Extract the [X, Y] coordinate from the center of the cell holding the provided text.  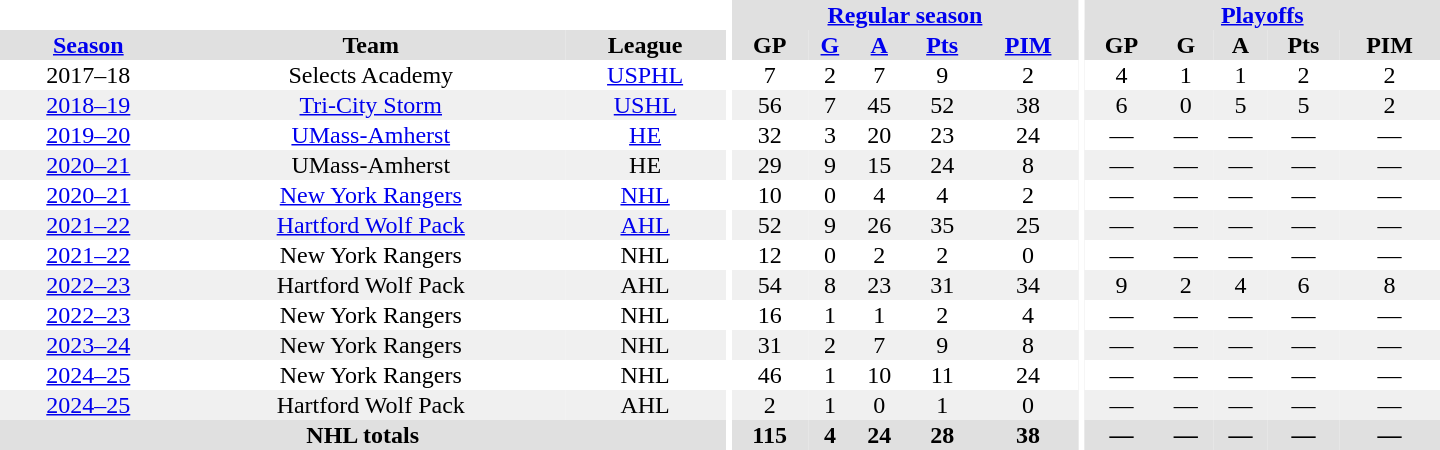
32 [769, 135]
2019–20 [88, 135]
NHL totals [362, 435]
USHL [645, 105]
Selects Academy [371, 75]
20 [880, 135]
12 [769, 255]
34 [1028, 285]
115 [769, 435]
11 [942, 375]
Regular season [904, 15]
45 [880, 105]
25 [1028, 225]
35 [942, 225]
2018–19 [88, 105]
46 [769, 375]
Team [371, 45]
56 [769, 105]
2017–18 [88, 75]
26 [880, 225]
3 [830, 135]
2023–24 [88, 345]
League [645, 45]
29 [769, 165]
Tri-City Storm [371, 105]
15 [880, 165]
28 [942, 435]
Playoffs [1262, 15]
USPHL [645, 75]
Season [88, 45]
54 [769, 285]
16 [769, 315]
